Scan for the cell matching the given text and deliver its [x, y] coordinate at center. 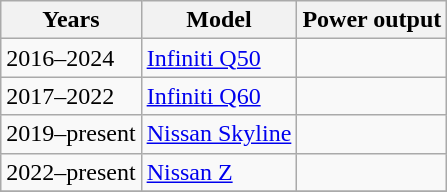
Infiniti Q60 [219, 96]
Nissan Z [219, 172]
Years [71, 20]
2016–2024 [71, 58]
Model [219, 20]
Infiniti Q50 [219, 58]
Power output [372, 20]
2022–present [71, 172]
2017–2022 [71, 96]
2019–present [71, 134]
Nissan Skyline [219, 134]
